Detect which cell encompasses the target text, then output its (x, y) center coordinate. 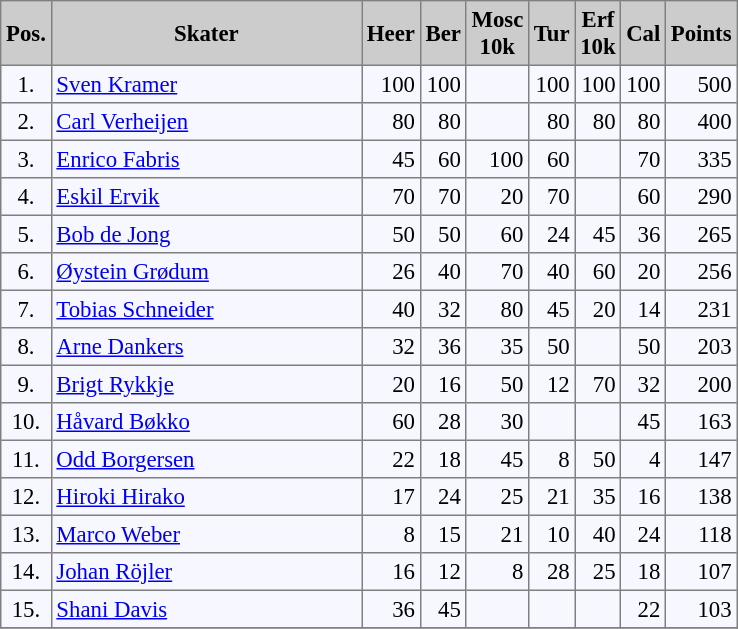
15. (26, 609)
8. (26, 347)
Tur (552, 33)
14. (26, 572)
Odd Borgersen (206, 459)
Johan Röjler (206, 572)
400 (702, 122)
15 (443, 534)
13. (26, 534)
17 (392, 497)
118 (702, 534)
12. (26, 497)
Cal (644, 33)
Enrico Fabris (206, 159)
Håvard Bøkko (206, 422)
2. (26, 122)
26 (392, 272)
10. (26, 422)
Tobias Schneider (206, 309)
163 (702, 422)
290 (702, 197)
Sven Kramer (206, 84)
6. (26, 272)
30 (497, 422)
Pos. (26, 33)
Skater (206, 33)
1. (26, 84)
Brigt Rykkje (206, 384)
3. (26, 159)
265 (702, 234)
Shani Davis (206, 609)
4 (644, 459)
Eskil Ervik (206, 197)
107 (702, 572)
500 (702, 84)
Mosc 10k (497, 33)
7. (26, 309)
Points (702, 33)
231 (702, 309)
Arne Dankers (206, 347)
Bob de Jong (206, 234)
9. (26, 384)
103 (702, 609)
Marco Weber (206, 534)
335 (702, 159)
10 (552, 534)
200 (702, 384)
203 (702, 347)
138 (702, 497)
Hiroki Hirako (206, 497)
Erf 10k (598, 33)
4. (26, 197)
256 (702, 272)
14 (644, 309)
Heer (392, 33)
Ber (443, 33)
Carl Verheijen (206, 122)
5. (26, 234)
11. (26, 459)
Øystein Grødum (206, 272)
147 (702, 459)
